Provide the (X, Y) coordinate of the cell's center where the given text is located.  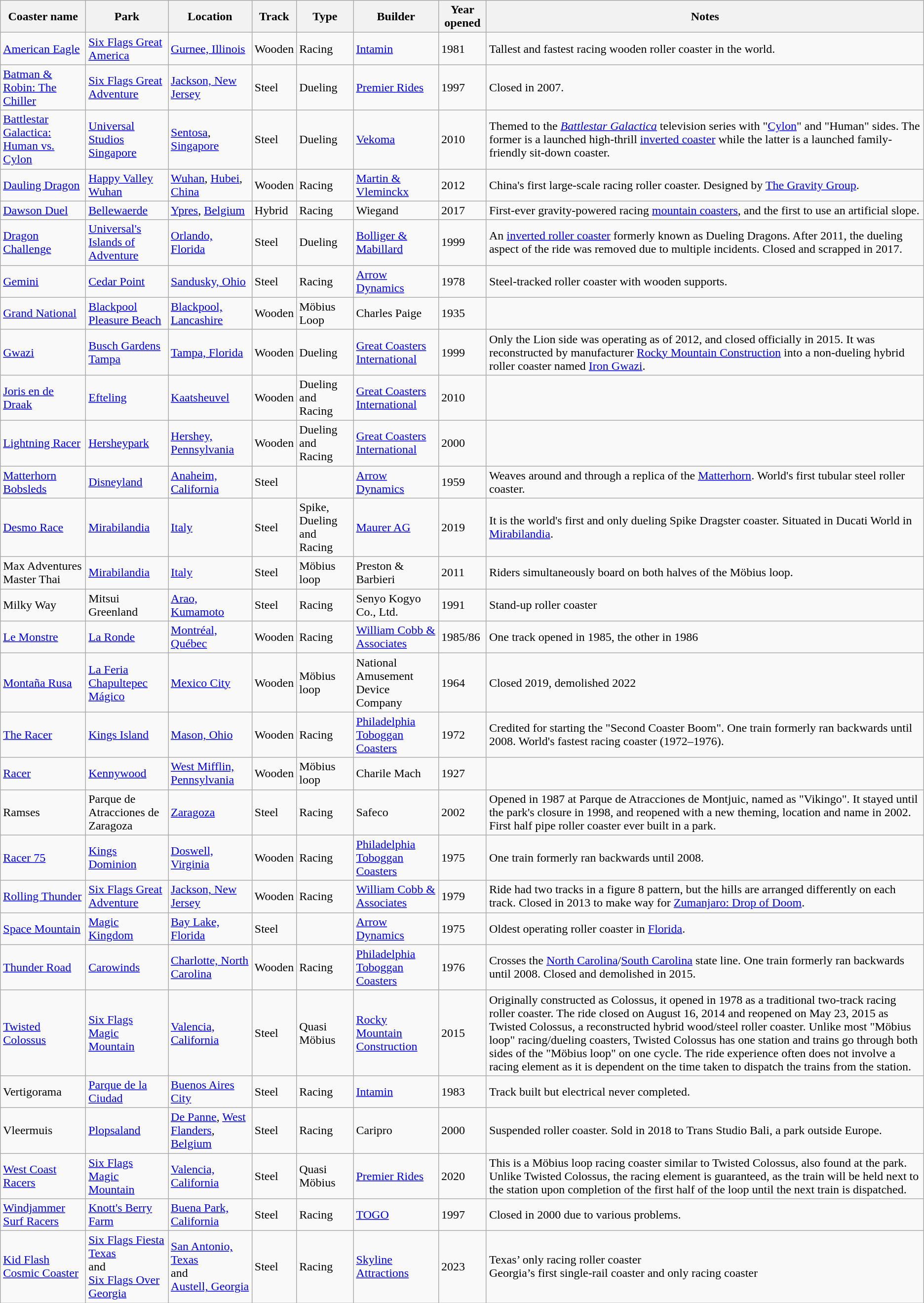
Ypres, Belgium (210, 210)
Arao, Kumamoto (210, 605)
1983 (462, 1091)
1964 (462, 682)
Gwazi (43, 352)
Dauling Dragon (43, 185)
La Ronde (127, 637)
Windjammer Surf Racers (43, 1215)
Steel-tracked roller coaster with wooden supports. (705, 281)
Happy Valley Wuhan (127, 185)
The Racer (43, 735)
2017 (462, 210)
Ramses (43, 812)
Bolliger & Mabillard (396, 242)
Crosses the North Carolina/South Carolina state line. One train formerly ran backwards until 2008. Closed and demolished in 2015. (705, 967)
Joris en de Draak (43, 397)
Matterhorn Bobsleds (43, 482)
Dragon Challenge (43, 242)
MöbiusLoop (325, 313)
1972 (462, 735)
Gemini (43, 281)
American Eagle (43, 48)
Closed in 2007. (705, 87)
Track (274, 17)
1927 (462, 773)
Year opened (462, 17)
2015 (462, 1033)
Carowinds (127, 967)
West Coast Racers (43, 1176)
1985/86 (462, 637)
1935 (462, 313)
Wuhan, Hubei, China (210, 185)
San Antonio, Texasand Austell, Georgia (210, 1267)
Buena Park, California (210, 1215)
Bellewaerde (127, 210)
2023 (462, 1267)
Builder (396, 17)
Oldest operating roller coaster in Florida. (705, 928)
Blackpool, Lancashire (210, 313)
Caripro (396, 1130)
One train formerly ran backwards until 2008. (705, 858)
Weaves around and through a replica of the Matterhorn. World's first tubular steel roller coaster. (705, 482)
Texas’ only racing roller coasterGeorgia’s first single-rail coaster and only racing coaster (705, 1267)
Stand-up roller coaster (705, 605)
Magic Kingdom (127, 928)
Park (127, 17)
Thunder Road (43, 967)
Knott's Berry Farm (127, 1215)
1978 (462, 281)
Parque de la Ciudad (127, 1091)
Location (210, 17)
Racer (43, 773)
Montaña Rusa (43, 682)
National Amusement Device Company (396, 682)
Bay Lake, Florida (210, 928)
Twisted Colossus (43, 1033)
Kings Dominion (127, 858)
Charile Mach (396, 773)
TOGO (396, 1215)
Kings Island (127, 735)
Sandusky, Ohio (210, 281)
De Panne, West Flanders, Belgium (210, 1130)
2020 (462, 1176)
It is the world's first and only dueling Spike Dragster coaster. Situated in Ducati World in Mirabilandia. (705, 527)
Hershey, Pennsylvania (210, 443)
Max Adventures Master Thai (43, 573)
Desmo Race (43, 527)
Maurer AG (396, 527)
Dawson Duel (43, 210)
Busch Gardens Tampa (127, 352)
Efteling (127, 397)
2002 (462, 812)
Mexico City (210, 682)
West Mifflin, Pennsylvania (210, 773)
Parque de Atracciones de Zaragoza (127, 812)
1981 (462, 48)
La Feria Chapultepec Mágico (127, 682)
Orlando, Florida (210, 242)
Riders simultaneously board on both halves of the Möbius loop. (705, 573)
Plopsaland (127, 1130)
Closed in 2000 due to various problems. (705, 1215)
1959 (462, 482)
Kennywood (127, 773)
2012 (462, 185)
Closed 2019, demolished 2022 (705, 682)
Coaster name (43, 17)
Safeco (396, 812)
One track opened in 1985, the other in 1986 (705, 637)
Cedar Point (127, 281)
Space Mountain (43, 928)
Le Monstre (43, 637)
Martin & Vleminckx (396, 185)
First-ever gravity-powered racing mountain coasters, and the first to use an artificial slope. (705, 210)
China's first large-scale racing roller coaster. Designed by The Gravity Group. (705, 185)
Credited for starting the "Second Coaster Boom". One train formerly ran backwards until 2008. World's fastest racing coaster (1972–1976). (705, 735)
Wiegand (396, 210)
Six Flags Great America (127, 48)
1991 (462, 605)
Disneyland (127, 482)
Anaheim, California (210, 482)
Montréal, Québec (210, 637)
Blackpool Pleasure Beach (127, 313)
Spike, Dueling and Racing (325, 527)
Mitsui Greenland (127, 605)
Suspended roller coaster. Sold in 2018 to Trans Studio Bali, a park outside Europe. (705, 1130)
Mason, Ohio (210, 735)
Tallest and fastest racing wooden roller coaster in the world. (705, 48)
Doswell, Virginia (210, 858)
Six Flags Fiesta TexasandSix Flags Over Georgia (127, 1267)
Kaatsheuvel (210, 397)
1976 (462, 967)
Zaragoza (210, 812)
Universal's Islands of Adventure (127, 242)
Buenos Aires City (210, 1091)
Charles Paige (396, 313)
Sentosa, Singapore (210, 139)
Milky Way (43, 605)
Charlotte, North Carolina (210, 967)
Skyline Attractions (396, 1267)
Vleermuis (43, 1130)
Racer 75 (43, 858)
Hybrid (274, 210)
Preston & Barbieri (396, 573)
Vekoma (396, 139)
Track built but electrical never completed. (705, 1091)
Notes (705, 17)
Rolling Thunder (43, 897)
Vertigorama (43, 1091)
Lightning Racer (43, 443)
2019 (462, 527)
Type (325, 17)
Batman & Robin: The Chiller (43, 87)
Grand National (43, 313)
Rocky Mountain Construction (396, 1033)
Battlestar Galactica: Human vs. Cylon (43, 139)
Universal Studios Singapore (127, 139)
Gurnee, Illinois (210, 48)
Tampa, Florida (210, 352)
Kid Flash Cosmic Coaster (43, 1267)
Hersheypark (127, 443)
Senyo Kogyo Co., Ltd. (396, 605)
1979 (462, 897)
2011 (462, 573)
